Search for the cell housing the specified text and yield its [X, Y] center coordinate. 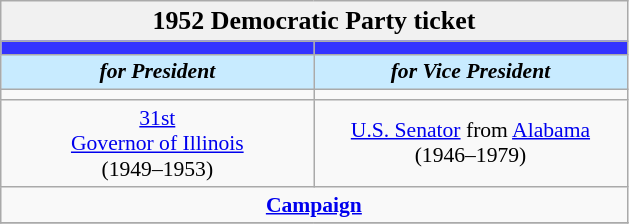
for President [158, 72]
Campaign [314, 205]
1952 Democratic Party ticket [314, 21]
U.S. Senator from Alabama(1946–1979) [470, 144]
for Vice President [470, 72]
31stGovernor of Illinois(1949–1953) [158, 144]
